Output the (x, y) coordinate of the center of the cell containing the given text.  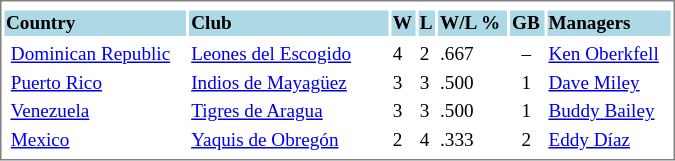
Managers (609, 23)
W/L % (474, 23)
GB (526, 23)
Tigres de Aragua (289, 112)
Buddy Bailey (609, 112)
Country (95, 23)
L (426, 23)
Mexico (95, 141)
Dave Miley (609, 83)
Leones del Escogido (289, 55)
W (403, 23)
Club (289, 23)
.667 (474, 55)
Eddy Díaz (609, 141)
.333 (474, 141)
Indios de Mayagüez (289, 83)
Venezuela (95, 112)
Puerto Rico (95, 83)
– (526, 55)
Dominican Republic (95, 55)
Yaquis de Obregón (289, 141)
Ken Oberkfell (609, 55)
